Provide the (X, Y) coordinate of the cell's center where the given text is located.  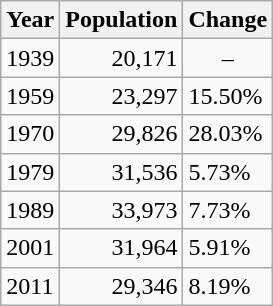
29,826 (122, 134)
28.03% (228, 134)
7.73% (228, 210)
1989 (30, 210)
2001 (30, 248)
5.91% (228, 248)
31,536 (122, 172)
23,297 (122, 96)
20,171 (122, 58)
1959 (30, 96)
31,964 (122, 248)
Population (122, 20)
15.50% (228, 96)
1970 (30, 134)
8.19% (228, 286)
33,973 (122, 210)
2011 (30, 286)
1979 (30, 172)
1939 (30, 58)
29,346 (122, 286)
– (228, 58)
Change (228, 20)
Year (30, 20)
5.73% (228, 172)
